Identify which cell holds the provided text, then report its [X, Y] central coordinate. 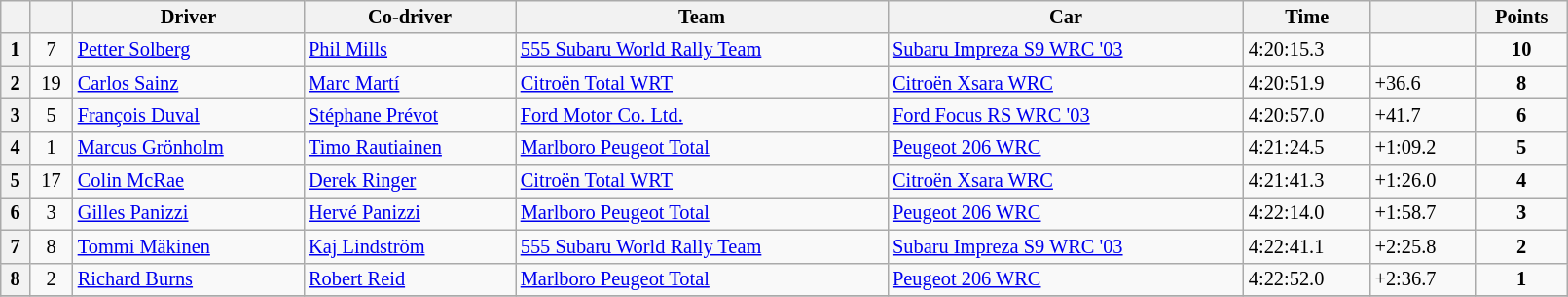
17 [51, 181]
4:21:41.3 [1307, 181]
10 [1522, 50]
+41.7 [1423, 115]
Marcus Grönholm [189, 148]
Timo Rautiainen [410, 148]
Points [1522, 17]
+2:36.7 [1423, 279]
+2:25.8 [1423, 246]
François Duval [189, 115]
4:21:24.5 [1307, 148]
4:22:14.0 [1307, 213]
Ford Motor Co. Ltd. [702, 115]
4:20:15.3 [1307, 50]
+36.6 [1423, 83]
Petter Solberg [189, 50]
Hervé Panizzi [410, 213]
Tommi Mäkinen [189, 246]
+1:58.7 [1423, 213]
Time [1307, 17]
4:22:52.0 [1307, 279]
Carlos Sainz [189, 83]
Team [702, 17]
Co-driver [410, 17]
Kaj Lindström [410, 246]
Richard Burns [189, 279]
4:20:57.0 [1307, 115]
4:22:41.1 [1307, 246]
Colin McRae [189, 181]
Car [1066, 17]
19 [51, 83]
4:20:51.9 [1307, 83]
Phil Mills [410, 50]
Ford Focus RS WRC '03 [1066, 115]
+1:26.0 [1423, 181]
Driver [189, 17]
Robert Reid [410, 279]
Gilles Panizzi [189, 213]
Stéphane Prévot [410, 115]
Marc Martí [410, 83]
Derek Ringer [410, 181]
+1:09.2 [1423, 148]
